Find where the given text appears and provide that cell's center as (X, Y) coordinate. 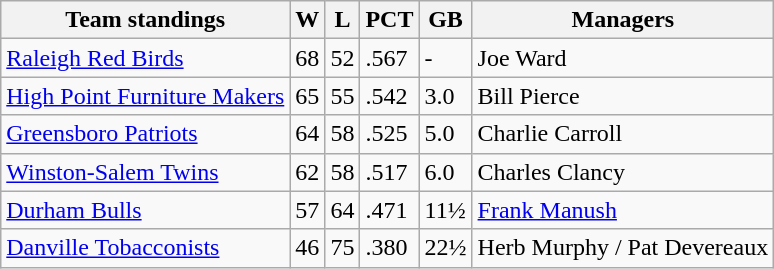
Charlie Carroll (623, 134)
Charles Clancy (623, 172)
Durham Bulls (146, 210)
Herb Murphy / Pat Devereaux (623, 248)
57 (308, 210)
52 (342, 58)
55 (342, 96)
Joe Ward (623, 58)
46 (308, 248)
68 (308, 58)
.380 (390, 248)
62 (308, 172)
Danville Tobacconists (146, 248)
65 (308, 96)
GB (446, 20)
PCT (390, 20)
.542 (390, 96)
High Point Furniture Makers (146, 96)
Bill Pierce (623, 96)
Frank Manush (623, 210)
.525 (390, 134)
5.0 (446, 134)
L (342, 20)
75 (342, 248)
Managers (623, 20)
11½ (446, 210)
6.0 (446, 172)
22½ (446, 248)
3.0 (446, 96)
Raleigh Red Birds (146, 58)
Winston-Salem Twins (146, 172)
Team standings (146, 20)
Greensboro Patriots (146, 134)
W (308, 20)
.471 (390, 210)
.567 (390, 58)
.517 (390, 172)
- (446, 58)
